Scan for the cell matching the given text and deliver its (X, Y) coordinate at center. 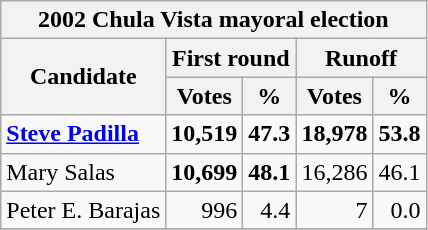
10,519 (204, 134)
47.3 (270, 134)
996 (204, 210)
4.4 (270, 210)
18,978 (334, 134)
46.1 (400, 172)
Peter E. Barajas (84, 210)
7 (334, 210)
16,286 (334, 172)
Mary Salas (84, 172)
Candidate (84, 77)
First round (231, 58)
53.8 (400, 134)
Steve Padilla (84, 134)
10,699 (204, 172)
2002 Chula Vista mayoral election (214, 20)
48.1 (270, 172)
Runoff (361, 58)
0.0 (400, 210)
